Identify which cell holds the provided text, then report its (x, y) central coordinate. 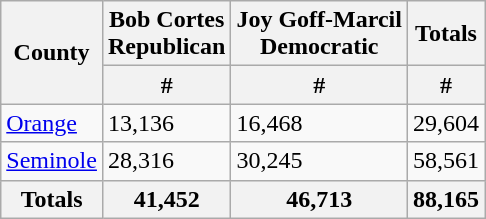
13,136 (166, 123)
County (52, 52)
41,452 (166, 199)
Seminole (52, 161)
88,165 (446, 199)
Bob CortesRepublican (166, 34)
30,245 (320, 161)
28,316 (166, 161)
29,604 (446, 123)
Joy Goff-MarcilDemocratic (320, 34)
16,468 (320, 123)
46,713 (320, 199)
58,561 (446, 161)
Orange (52, 123)
